From the cell containing the given text, extract its center point as (x, y) coordinate. 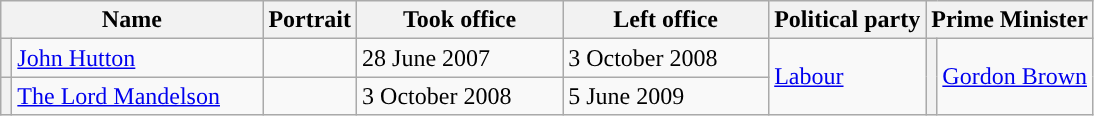
Took office (460, 20)
Labour (848, 77)
Portrait (310, 20)
Name (132, 20)
Gordon Brown (1016, 77)
Political party (848, 20)
5 June 2009 (666, 96)
Left office (666, 20)
John Hutton (138, 58)
Prime Minister (1010, 20)
The Lord Mandelson (138, 96)
28 June 2007 (460, 58)
